Capture the cell that displays the provided text and extract its [X, Y] central coordinate. 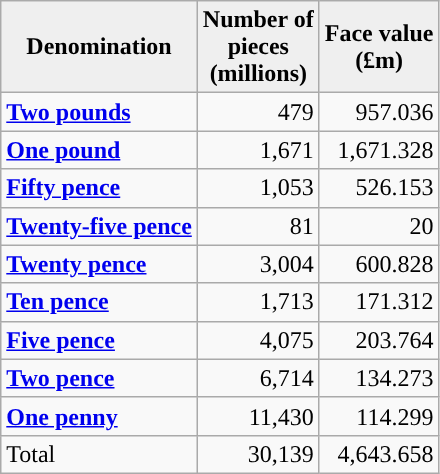
1,053 [258, 188]
479 [258, 112]
1,671 [258, 150]
3,004 [258, 264]
Twenty pence [100, 264]
526.153 [379, 188]
6,714 [258, 378]
600.828 [379, 264]
Five pence [100, 340]
Number ofpieces(millions) [258, 47]
Ten pence [100, 302]
Two pence [100, 378]
1,713 [258, 302]
957.036 [379, 112]
30,139 [258, 454]
171.312 [379, 302]
Denomination [100, 47]
Twenty-five pence [100, 226]
Face value(£m) [379, 47]
20 [379, 226]
1,671.328 [379, 150]
One pound [100, 150]
4,643.658 [379, 454]
Fifty pence [100, 188]
114.299 [379, 416]
203.764 [379, 340]
Two pounds [100, 112]
11,430 [258, 416]
Total [100, 454]
134.273 [379, 378]
One penny [100, 416]
81 [258, 226]
4,075 [258, 340]
